Search for the cell housing the specified text and yield its (x, y) center coordinate. 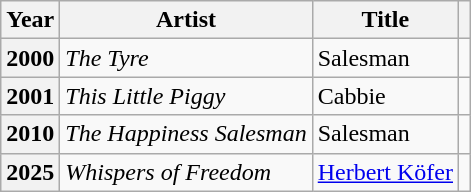
Whispers of Freedom (186, 172)
Artist (186, 20)
2010 (30, 134)
2025 (30, 172)
This Little Piggy (186, 96)
The Happiness Salesman (186, 134)
Year (30, 20)
Cabbie (385, 96)
2001 (30, 96)
2000 (30, 58)
Title (385, 20)
Herbert Köfer (385, 172)
The Tyre (186, 58)
